Return the (x, y) coordinate for the center point of the cell that contains the specified text.  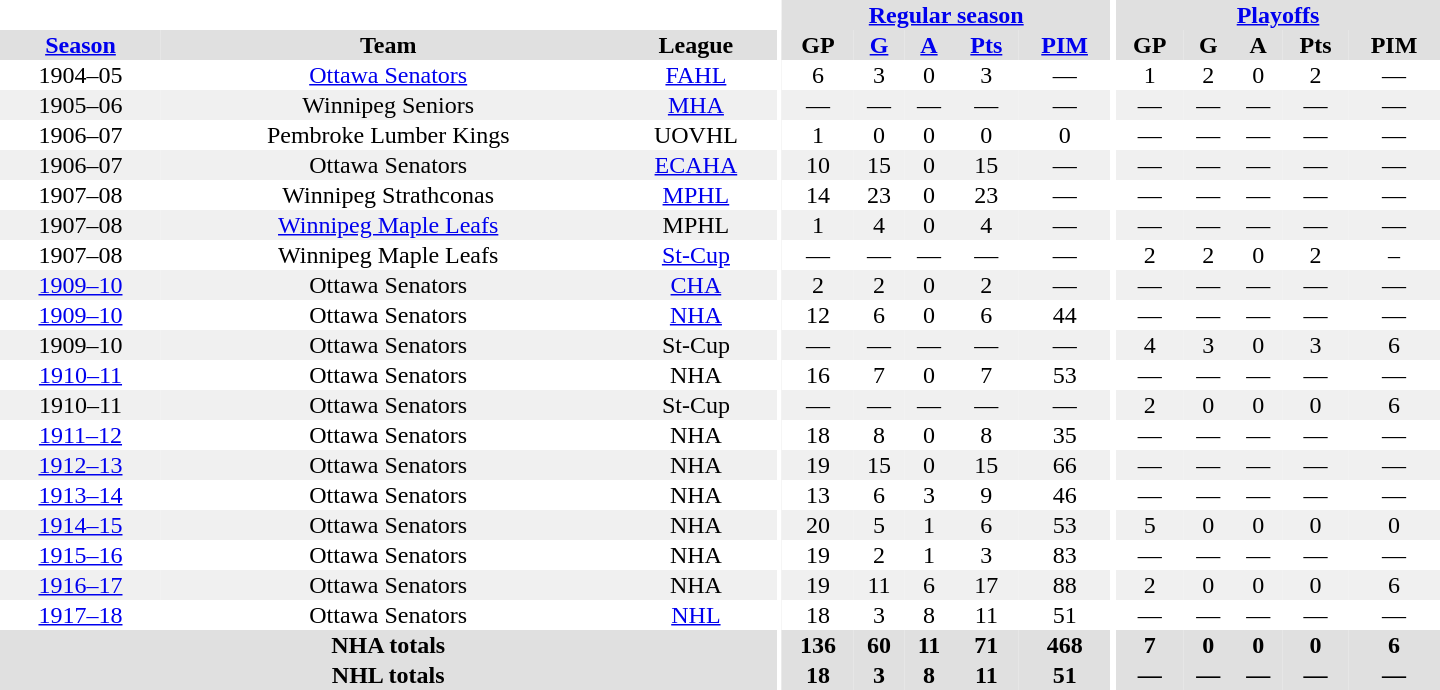
35 (1065, 435)
1916–17 (80, 585)
Playoffs (1278, 15)
71 (986, 645)
CHA (696, 285)
UOVHL (696, 135)
13 (818, 495)
60 (879, 645)
Team (388, 45)
– (1394, 255)
League (696, 45)
44 (1065, 315)
16 (818, 375)
MHA (696, 105)
NHL totals (388, 675)
1912–13 (80, 465)
Pembroke Lumber Kings (388, 135)
1915–16 (80, 555)
20 (818, 525)
1913–14 (80, 495)
468 (1065, 645)
Winnipeg Strathconas (388, 195)
Regular season (946, 15)
1904–05 (80, 75)
FAHL (696, 75)
10 (818, 165)
66 (1065, 465)
Winnipeg Seniors (388, 105)
1911–12 (80, 435)
88 (1065, 585)
12 (818, 315)
9 (986, 495)
46 (1065, 495)
1917–18 (80, 615)
83 (1065, 555)
NHL (696, 615)
Season (80, 45)
136 (818, 645)
17 (986, 585)
1905–06 (80, 105)
1914–15 (80, 525)
NHA totals (388, 645)
ECAHA (696, 165)
14 (818, 195)
